Return (x, y) of the center of cell containing provided text 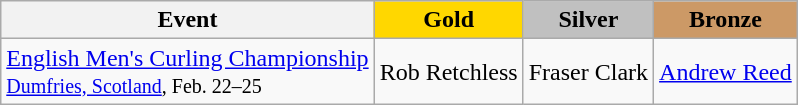
Gold (448, 20)
Bronze (726, 20)
Rob Retchless (448, 72)
English Men's Curling Championship Dumfries, Scotland, Feb. 22–25 (188, 72)
Event (188, 20)
Fraser Clark (588, 72)
Andrew Reed (726, 72)
Silver (588, 20)
